Provide the (x, y) coordinate of the cell's center where the given text is located.  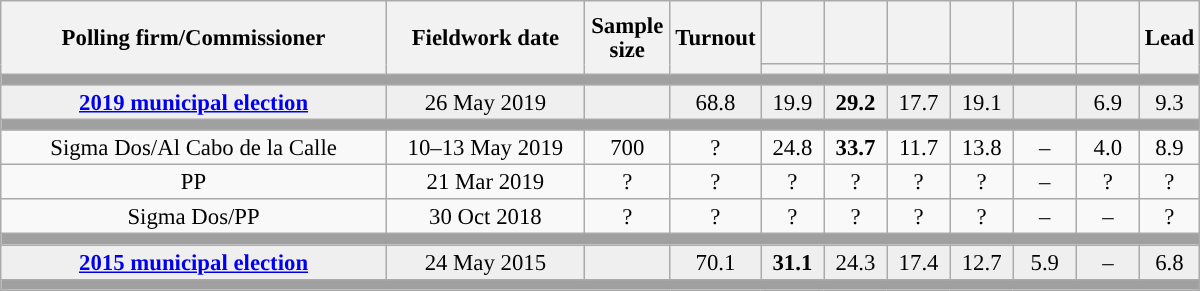
24 May 2015 (485, 262)
6.9 (1108, 102)
Sample size (627, 38)
68.8 (716, 102)
2019 municipal election (194, 102)
PP (194, 182)
2015 municipal election (194, 262)
4.0 (1108, 148)
9.3 (1169, 102)
24.3 (856, 262)
33.7 (856, 148)
30 Oct 2018 (485, 218)
700 (627, 148)
12.7 (982, 262)
24.8 (792, 148)
31.1 (792, 262)
Fieldwork date (485, 38)
70.1 (716, 262)
17.4 (918, 262)
5.9 (1044, 262)
Polling firm/Commissioner (194, 38)
Sigma Dos/PP (194, 218)
Lead (1169, 38)
10–13 May 2019 (485, 148)
8.9 (1169, 148)
29.2 (856, 102)
13.8 (982, 148)
19.1 (982, 102)
19.9 (792, 102)
Sigma Dos/Al Cabo de la Calle (194, 148)
11.7 (918, 148)
17.7 (918, 102)
6.8 (1169, 262)
26 May 2019 (485, 102)
21 Mar 2019 (485, 182)
Turnout (716, 38)
